Search for the cell housing the specified text and yield its [x, y] center coordinate. 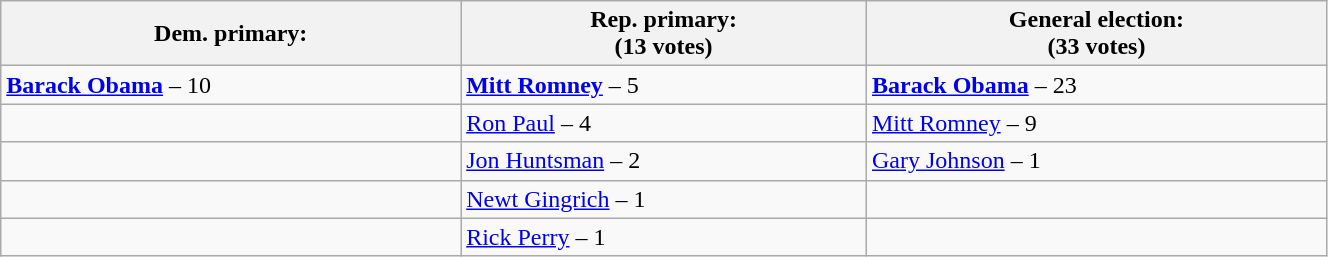
Gary Johnson – 1 [1096, 161]
Rick Perry – 1 [664, 237]
Mitt Romney – 5 [664, 85]
Mitt Romney – 9 [1096, 123]
Rep. primary:(13 votes) [664, 34]
General election:(33 votes) [1096, 34]
Dem. primary: [231, 34]
Ron Paul – 4 [664, 123]
Barack Obama – 23 [1096, 85]
Jon Huntsman – 2 [664, 161]
Newt Gingrich – 1 [664, 199]
Barack Obama – 10 [231, 85]
